Extract the (X, Y) coordinate from the center of the cell holding the provided text.  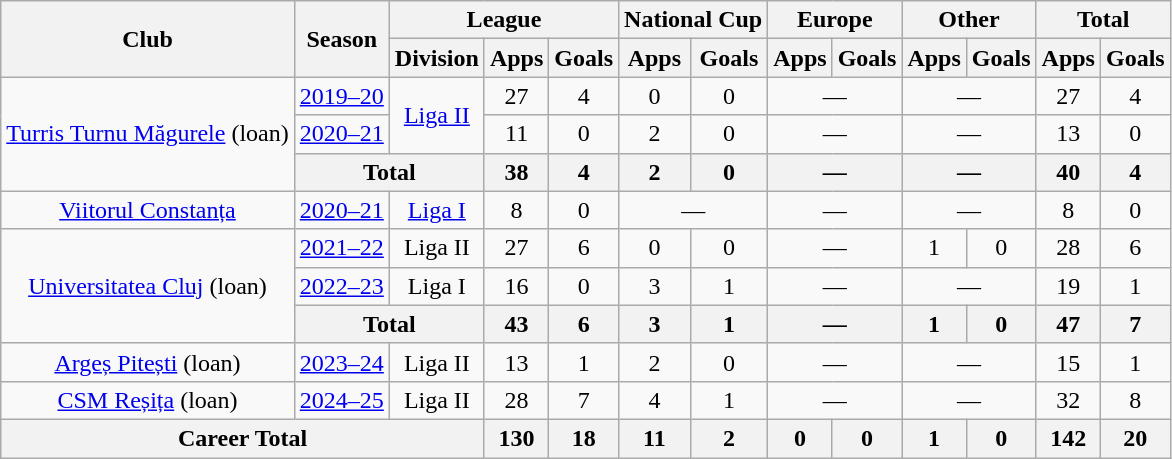
Universitatea Cluj (loan) (148, 286)
16 (516, 286)
Europe (835, 20)
Argeș Pitești (loan) (148, 362)
19 (1068, 286)
142 (1068, 438)
43 (516, 324)
Turris Turnu Măgurele (loan) (148, 134)
32 (1068, 400)
Career Total (243, 438)
League (504, 20)
2021–22 (342, 248)
CSM Reșița (loan) (148, 400)
38 (516, 172)
2023–24 (342, 362)
National Cup (694, 20)
Division (436, 58)
Season (342, 39)
2019–20 (342, 96)
2024–25 (342, 400)
15 (1068, 362)
47 (1068, 324)
2022–23 (342, 286)
20 (1135, 438)
Club (148, 39)
40 (1068, 172)
18 (584, 438)
130 (516, 438)
Other (969, 20)
Viitorul Constanța (148, 210)
